From the cell containing the given text, extract its center point as [X, Y] coordinate. 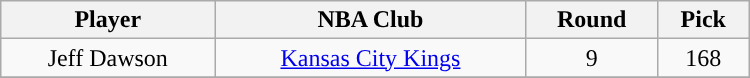
168 [703, 58]
Pick [703, 20]
Round [592, 20]
Kansas City Kings [370, 58]
9 [592, 58]
NBA Club [370, 20]
Player [108, 20]
Jeff Dawson [108, 58]
